Locate the cell with the specified text and output its [x, y] center coordinate. 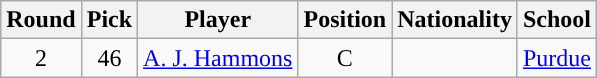
46 [109, 58]
Round [41, 20]
Position [345, 20]
2 [41, 58]
School [556, 20]
A. J. Hammons [218, 58]
Player [218, 20]
Purdue [556, 58]
C [345, 58]
Nationality [455, 20]
Pick [109, 20]
